Determine the [x, y] coordinate at the center of the cell enclosing the given text.  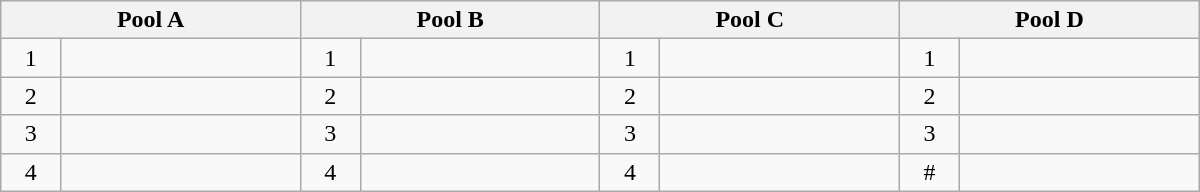
Pool B [450, 20]
# [930, 172]
Pool A [151, 20]
Pool D [1050, 20]
Pool C [750, 20]
